Scan for the cell matching the given text and deliver its (X, Y) coordinate at center. 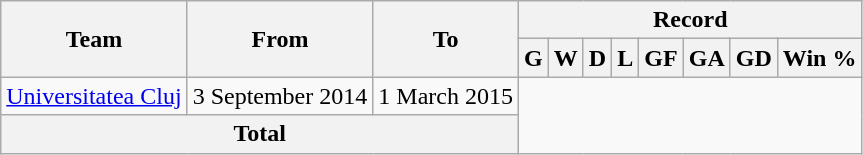
GF (661, 58)
L (626, 58)
Team (94, 39)
D (597, 58)
To (446, 39)
W (566, 58)
Universitatea Cluj (94, 96)
From (280, 39)
Total (260, 134)
1 March 2015 (446, 96)
G (534, 58)
Record (690, 20)
GA (706, 58)
GD (754, 58)
3 September 2014 (280, 96)
Win % (820, 58)
